Return the [X, Y] coordinate for the center point of the cell that contains the specified text.  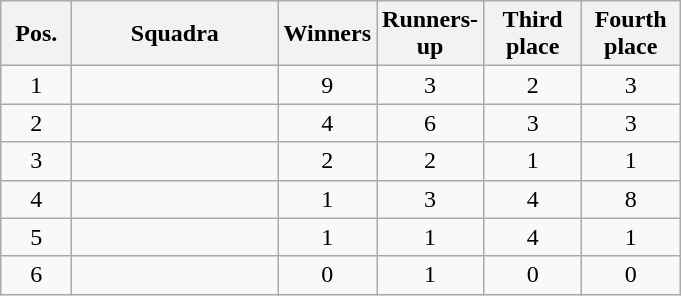
9 [328, 85]
Winners [328, 34]
Pos. [36, 34]
8 [631, 199]
Runners-up [430, 34]
Third place [533, 34]
Fourth place [631, 34]
Squadra [175, 34]
5 [36, 237]
